Locate the cell with the specified text and output its (x, y) center coordinate. 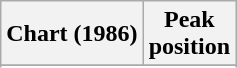
Peakposition (189, 34)
Chart (1986) (72, 34)
